Scan for the cell matching the given text and deliver its (x, y) coordinate at center. 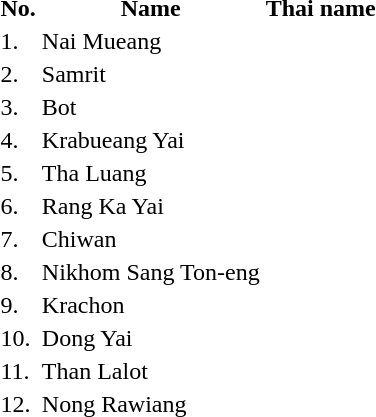
Tha Luang (150, 173)
Krachon (150, 305)
Samrit (150, 74)
Dong Yai (150, 338)
Nai Mueang (150, 41)
Bot (150, 107)
Krabueang Yai (150, 140)
Rang Ka Yai (150, 206)
Chiwan (150, 239)
Than Lalot (150, 371)
Nikhom Sang Ton-eng (150, 272)
